Extract the [x, y] coordinate from the center of the cell holding the provided text.  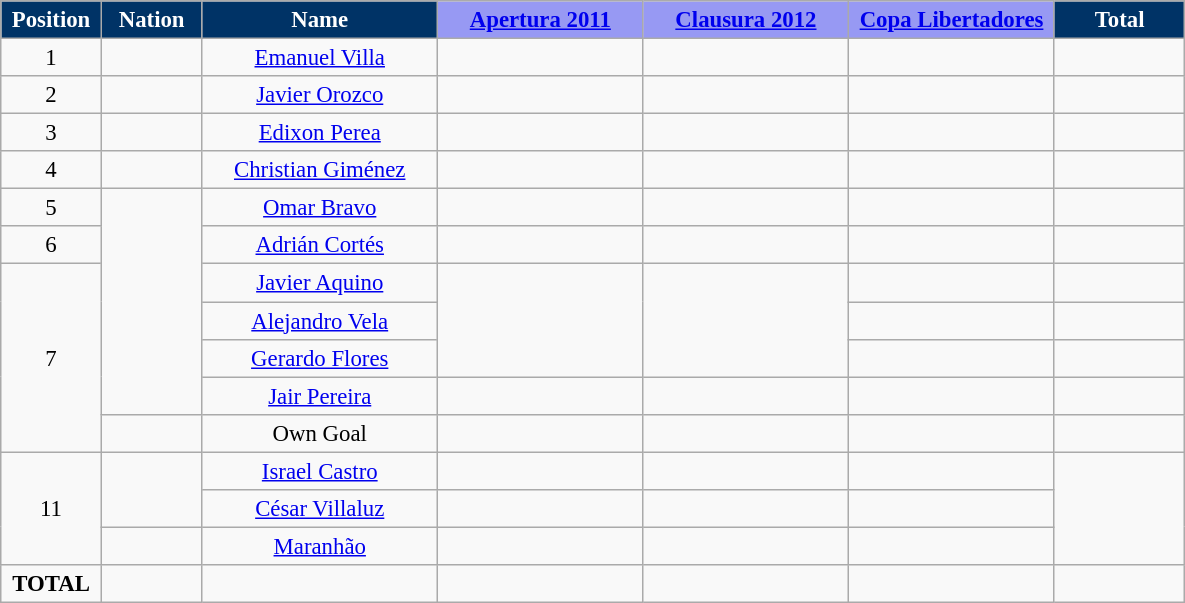
Gerardo Flores [320, 358]
Clausura 2012 [746, 20]
Christian Giménez [320, 170]
Name [320, 20]
4 [52, 170]
Copa Libertadores [952, 20]
Apertura 2011 [541, 20]
Edixon Perea [320, 133]
Adrián Cortés [320, 245]
Omar Bravo [320, 208]
Total [1120, 20]
Jair Pereira [320, 396]
César Villaluz [320, 509]
7 [52, 358]
3 [52, 133]
5 [52, 208]
Maranhão [320, 546]
2 [52, 95]
11 [52, 508]
Javier Aquino [320, 283]
Nation [152, 20]
Emanuel Villa [320, 58]
6 [52, 245]
Own Goal [320, 433]
Alejandro Vela [320, 321]
1 [52, 58]
Israel Castro [320, 471]
Javier Orozco [320, 95]
TOTAL [52, 584]
Position [52, 20]
